Determine the [X, Y] coordinate at the center of the cell enclosing the given text.  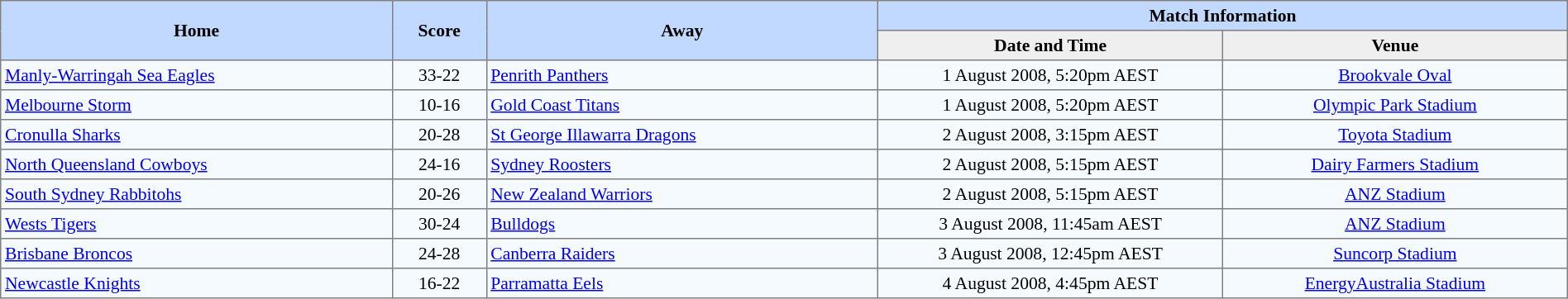
Score [439, 31]
Sydney Roosters [682, 164]
10-16 [439, 105]
St George Illawarra Dragons [682, 135]
Penrith Panthers [682, 75]
Bulldogs [682, 224]
Olympic Park Stadium [1394, 105]
New Zealand Warriors [682, 194]
20-26 [439, 194]
Date and Time [1050, 45]
4 August 2008, 4:45pm AEST [1050, 283]
Match Information [1223, 16]
North Queensland Cowboys [197, 164]
Suncorp Stadium [1394, 254]
30-24 [439, 224]
3 August 2008, 11:45am AEST [1050, 224]
Newcastle Knights [197, 283]
20-28 [439, 135]
Brisbane Broncos [197, 254]
Home [197, 31]
33-22 [439, 75]
24-16 [439, 164]
Gold Coast Titans [682, 105]
24-28 [439, 254]
South Sydney Rabbitohs [197, 194]
Canberra Raiders [682, 254]
Brookvale Oval [1394, 75]
Cronulla Sharks [197, 135]
Manly-Warringah Sea Eagles [197, 75]
Wests Tigers [197, 224]
Away [682, 31]
EnergyAustralia Stadium [1394, 283]
2 August 2008, 3:15pm AEST [1050, 135]
Dairy Farmers Stadium [1394, 164]
Parramatta Eels [682, 283]
Melbourne Storm [197, 105]
Venue [1394, 45]
3 August 2008, 12:45pm AEST [1050, 254]
16-22 [439, 283]
Toyota Stadium [1394, 135]
